Scan for the cell matching the given text and deliver its (X, Y) coordinate at center. 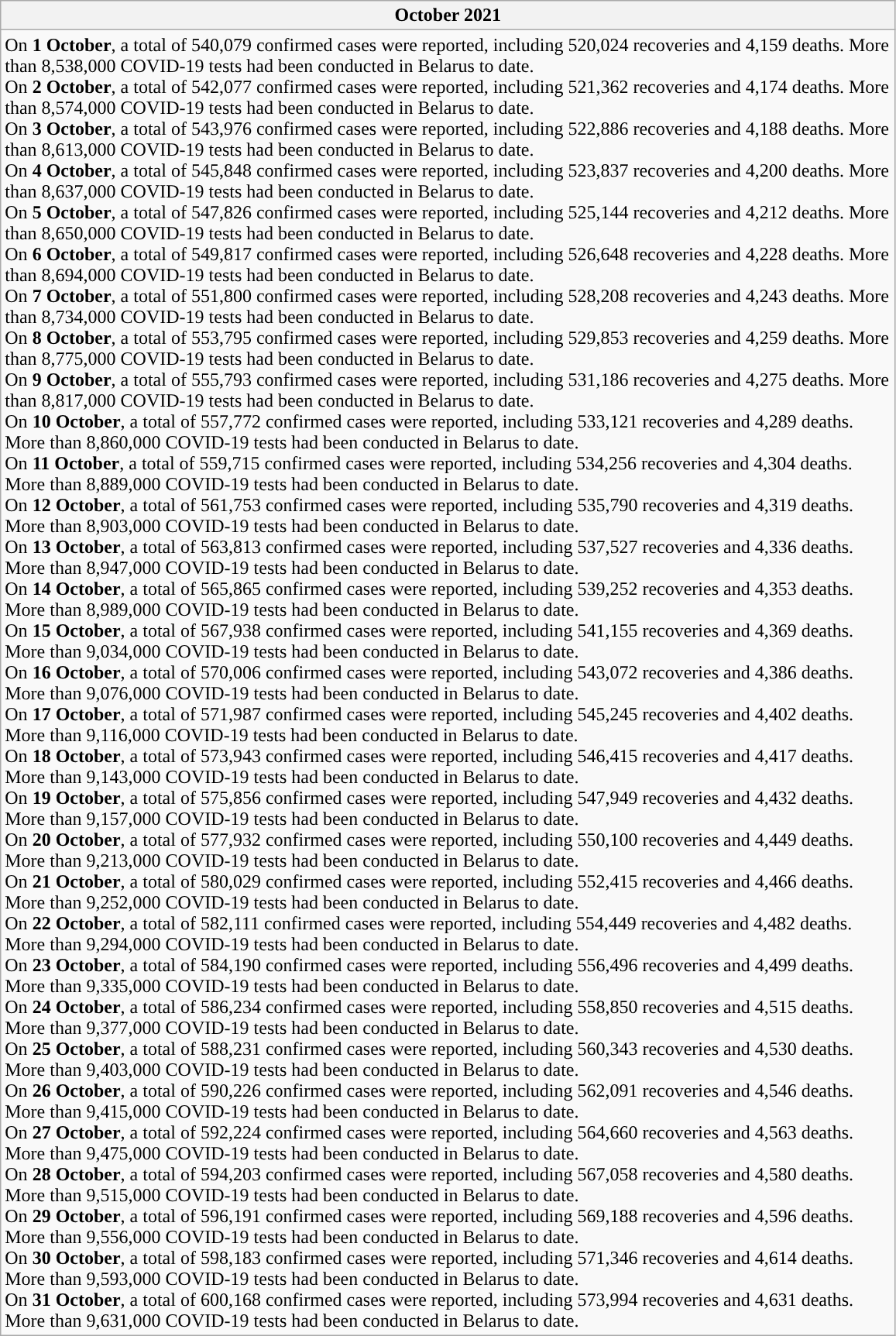
October 2021 (448, 15)
